Provide the (X, Y) coordinate of the cell's center where the given text is located.  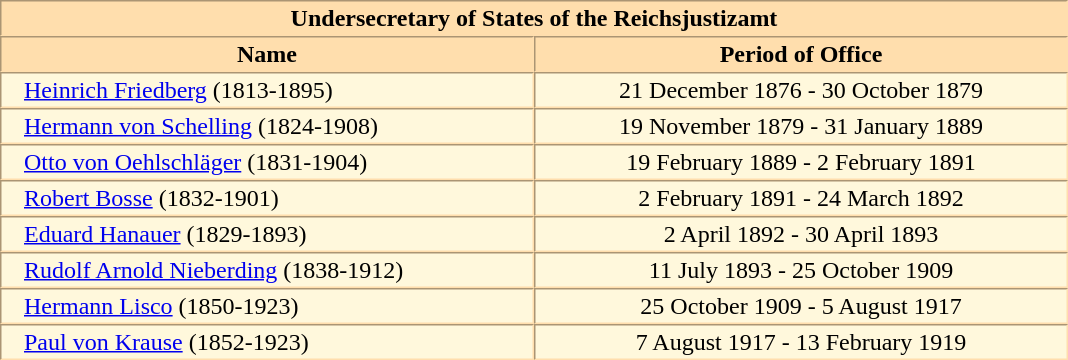
2 February 1891 - 24 March 1892 (801, 198)
Undersecretary of States of the Reichsjustizamt (534, 18)
Rudolf Arnold Nieberding (1838-1912) (267, 270)
25 October 1909 - 5 August 1917 (801, 306)
11 July 1893 - 25 October 1909 (801, 270)
Eduard Hanauer (1829-1893) (267, 234)
21 December 1876 - 30 October 1879 (801, 90)
Hermann Lisco (1850-1923) (267, 306)
19 November 1879 - 31 January 1889 (801, 126)
Hermann von Schelling (1824-1908) (267, 126)
Period of Office (801, 54)
7 August 1917 - 13 February 1919 (801, 342)
Robert Bosse (1832-1901) (267, 198)
Heinrich Friedberg (1813-1895) (267, 90)
19 February 1889 - 2 February 1891 (801, 162)
2 April 1892 - 30 April 1893 (801, 234)
Otto von Oehlschläger (1831-1904) (267, 162)
Paul von Krause (1852-1923) (267, 342)
Name (267, 54)
